Return the [x, y] coordinate for the center point of the cell that contains the specified text.  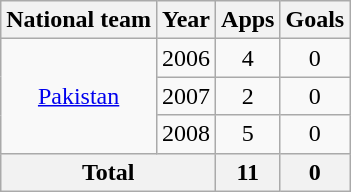
National team [79, 20]
Pakistan [79, 96]
Year [186, 20]
2006 [186, 58]
2008 [186, 134]
4 [248, 58]
Goals [315, 20]
11 [248, 172]
Apps [248, 20]
Total [108, 172]
2 [248, 96]
5 [248, 134]
2007 [186, 96]
